Search for the cell housing the specified text and yield its (x, y) center coordinate. 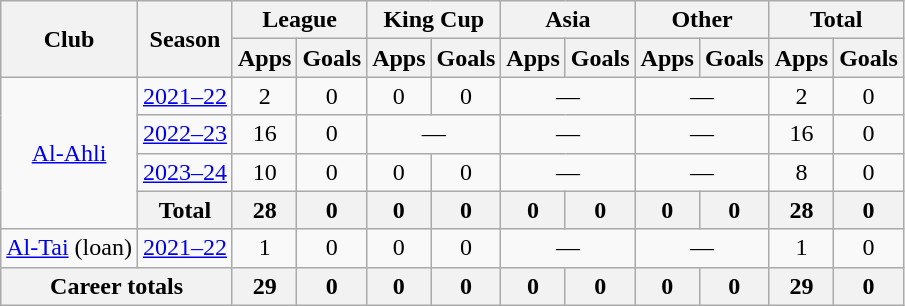
10 (264, 172)
Other (702, 20)
2022–23 (184, 134)
Club (70, 39)
Al-Ahli (70, 153)
Career totals (117, 286)
8 (801, 172)
League (299, 20)
Al-Tai (loan) (70, 248)
Season (184, 39)
King Cup (434, 20)
2023–24 (184, 172)
Asia (568, 20)
